Identify which cell holds the provided text, then report its (x, y) central coordinate. 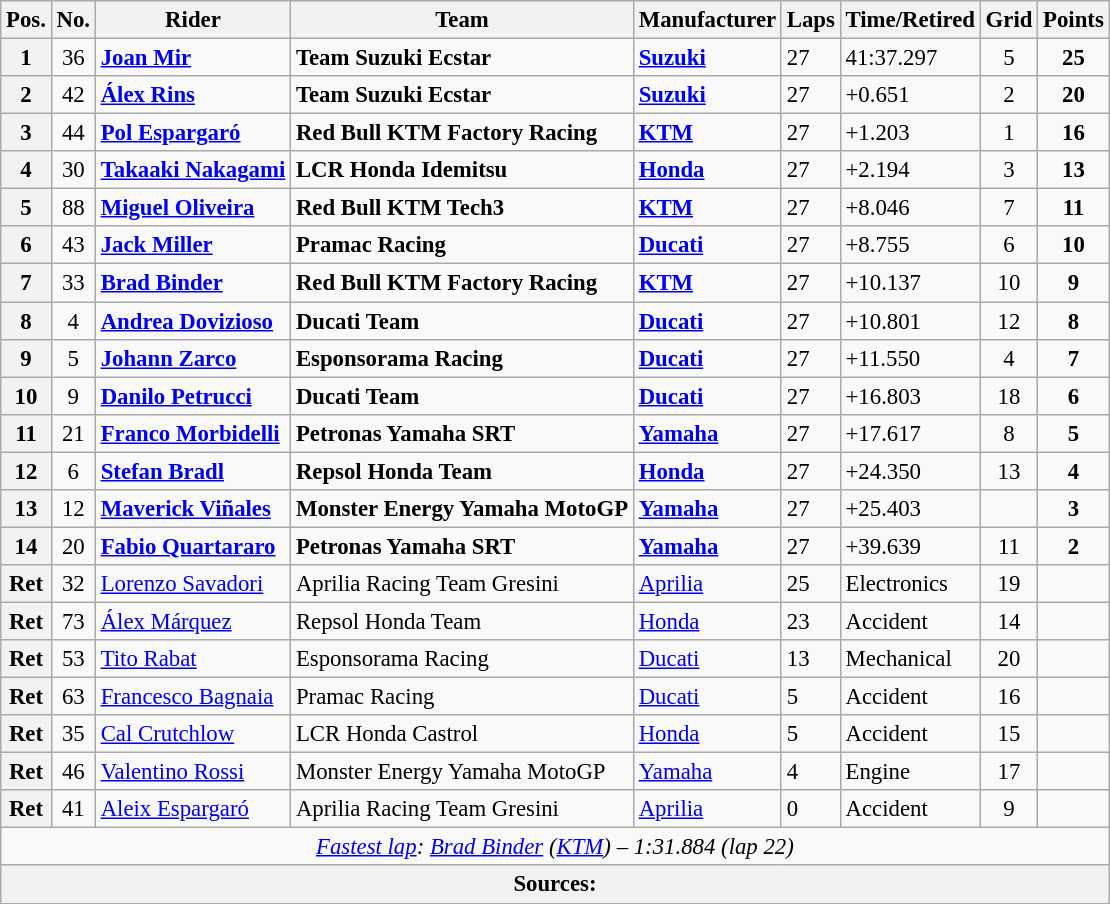
Lorenzo Savadori (192, 584)
Time/Retired (910, 20)
Johann Zarco (192, 358)
35 (73, 734)
Pos. (26, 20)
+8.755 (910, 245)
+11.550 (910, 358)
Team (462, 20)
42 (73, 95)
63 (73, 697)
Mechanical (910, 659)
Pol Espargaró (192, 133)
Tito Rabat (192, 659)
Fabio Quartararo (192, 546)
43 (73, 245)
Points (1074, 20)
Sources: (555, 885)
+8.046 (910, 208)
+24.350 (910, 471)
Red Bull KTM Tech3 (462, 208)
73 (73, 621)
LCR Honda Castrol (462, 734)
+1.203 (910, 133)
41 (73, 809)
46 (73, 772)
Miguel Oliveira (192, 208)
19 (1008, 584)
Fastest lap: Brad Binder (KTM) – 1:31.884 (lap 22) (555, 847)
Brad Binder (192, 283)
Manufacturer (707, 20)
Rider (192, 20)
Engine (910, 772)
+2.194 (910, 170)
Maverick Viñales (192, 509)
17 (1008, 772)
Franco Morbidelli (192, 433)
Francesco Bagnaia (192, 697)
21 (73, 433)
Stefan Bradl (192, 471)
18 (1008, 396)
23 (810, 621)
32 (73, 584)
Joan Mir (192, 58)
0 (810, 809)
Valentino Rossi (192, 772)
36 (73, 58)
33 (73, 283)
Danilo Petrucci (192, 396)
88 (73, 208)
+25.403 (910, 509)
Andrea Dovizioso (192, 321)
+10.137 (910, 283)
15 (1008, 734)
30 (73, 170)
Álex Márquez (192, 621)
Cal Crutchlow (192, 734)
+17.617 (910, 433)
41:37.297 (910, 58)
+16.803 (910, 396)
53 (73, 659)
Takaaki Nakagami (192, 170)
Laps (810, 20)
Jack Miller (192, 245)
44 (73, 133)
Grid (1008, 20)
Electronics (910, 584)
+39.639 (910, 546)
Aleix Espargaró (192, 809)
+10.801 (910, 321)
No. (73, 20)
Álex Rins (192, 95)
+0.651 (910, 95)
LCR Honda Idemitsu (462, 170)
